From the cell containing the given text, extract its center point as [x, y] coordinate. 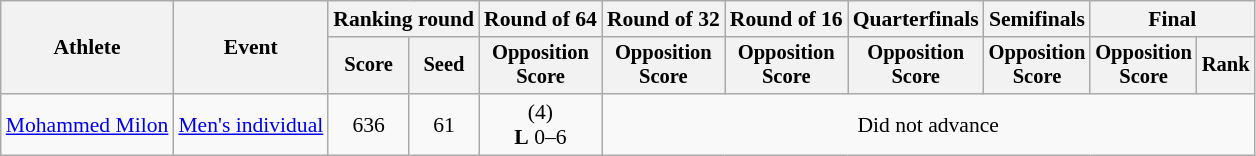
Athlete [88, 48]
Rank [1226, 66]
61 [444, 124]
636 [368, 124]
Round of 16 [786, 19]
Score [368, 66]
(4) L 0–6 [540, 124]
Final [1172, 19]
Mohammed Milon [88, 124]
Semifinals [1038, 19]
Men's individual [250, 124]
Quarterfinals [916, 19]
Ranking round [404, 19]
Round of 64 [540, 19]
Round of 32 [664, 19]
Seed [444, 66]
Event [250, 48]
Did not advance [928, 124]
